For the text-containing cell, return its midpoint in [x, y] coordinate format. 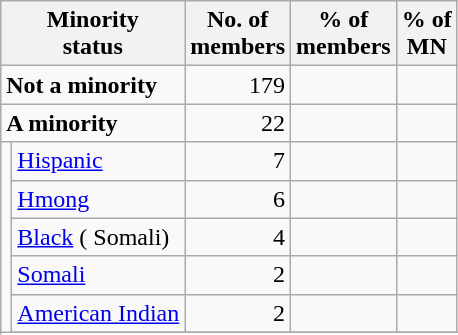
% ofMN [426, 34]
22 [238, 123]
Hispanic [98, 161]
Not a minority [93, 85]
Minority status [93, 34]
4 [238, 237]
Hmong [98, 199]
6 [238, 199]
No. of members [238, 34]
7 [238, 161]
American Indian [98, 313]
Somali [98, 275]
179 [238, 85]
Black ( Somali) [98, 237]
A minority [93, 123]
% of members [344, 34]
